Output the [x, y] coordinate of the center of the cell containing the given text.  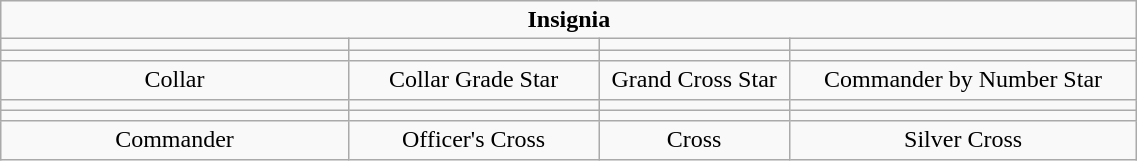
Officer's Cross [474, 140]
Collar Grade Star [474, 80]
Silver Cross [963, 140]
Collar [174, 80]
Grand Cross Star [694, 80]
Insignia [569, 20]
Commander [174, 140]
Cross [694, 140]
Commander by Number Star [963, 80]
